Scan for the cell matching the given text and deliver its [X, Y] coordinate at center. 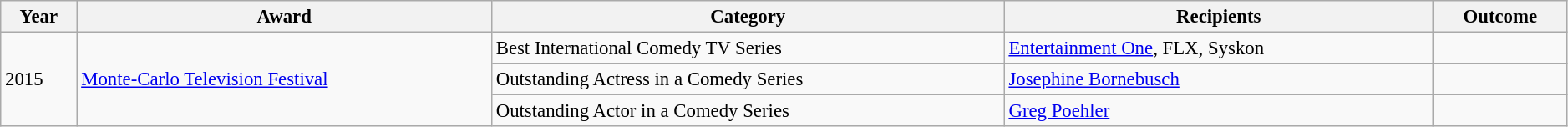
2015 [38, 80]
Year [38, 17]
Award [284, 17]
Outcome [1500, 17]
Outstanding Actor in a Comedy Series [748, 111]
Category [748, 17]
Recipients [1218, 17]
Entertainment One, FLX, Syskon [1218, 48]
Best International Comedy TV Series [748, 48]
Greg Poehler [1218, 111]
Monte-Carlo Television Festival [284, 80]
Outstanding Actress in a Comedy Series [748, 79]
Josephine Bornebusch [1218, 79]
